Output the [X, Y] coordinate of the center of the cell containing the given text.  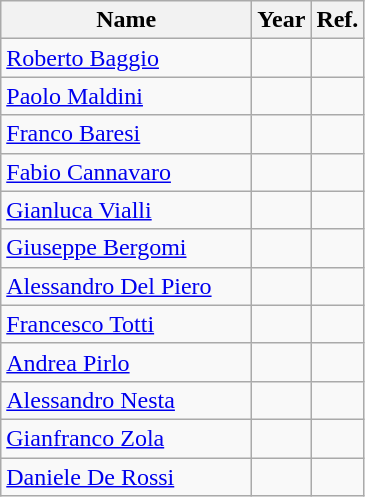
Giuseppe Bergomi [126, 248]
Alessandro Del Piero [126, 286]
Paolo Maldini [126, 96]
Franco Baresi [126, 134]
Roberto Baggio [126, 58]
Gianluca Vialli [126, 210]
Alessandro Nesta [126, 400]
Andrea Pirlo [126, 362]
Ref. [338, 20]
Daniele De Rossi [126, 477]
Francesco Totti [126, 324]
Fabio Cannavaro [126, 172]
Name [126, 20]
Year [282, 20]
Gianfranco Zola [126, 438]
